Search for the cell housing the specified text and yield its (X, Y) center coordinate. 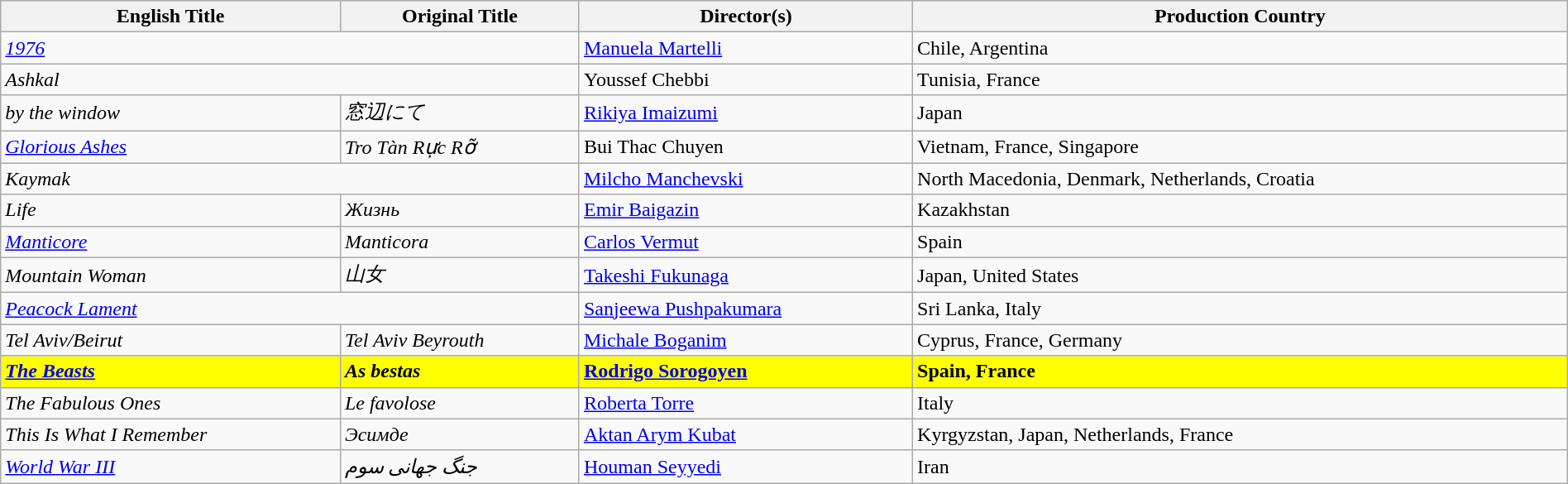
Kaymak (290, 179)
Tel Aviv/Beirut (170, 340)
Manticora (460, 242)
Original Title (460, 17)
English Title (170, 17)
Japan, United States (1241, 275)
Aktan Arym Kubat (746, 434)
Glorious Ashes (170, 147)
Kazakhstan (1241, 210)
山女 (460, 275)
Жизнь (460, 210)
جنگ جهانی سوم (460, 467)
Life (170, 210)
窓辺にて (460, 113)
Spain (1241, 242)
Production Country (1241, 17)
Le favolose (460, 403)
Director(s) (746, 17)
by the window (170, 113)
Michale Boganim (746, 340)
Peacock Lament (290, 309)
Iran (1241, 467)
This Is What I Remember (170, 434)
As bestas (460, 371)
Tel Aviv Beyrouth (460, 340)
World War III (170, 467)
Spain, France (1241, 371)
Sanjeewa Pushpakumara (746, 309)
The Fabulous Ones (170, 403)
Rikiya Imaizumi (746, 113)
Takeshi Fukunaga (746, 275)
Manticore (170, 242)
Chile, Argentina (1241, 48)
Эсимде (460, 434)
Houman Seyyedi (746, 467)
Bui Thac Chuyen (746, 147)
Carlos Vermut (746, 242)
Sri Lanka, Italy (1241, 309)
Kyrgyzstan, Japan, Netherlands, France (1241, 434)
The Beasts (170, 371)
Milcho Manchevski (746, 179)
Italy (1241, 403)
Tunisia, France (1241, 79)
Youssef Chebbi (746, 79)
Emir Baigazin (746, 210)
Vietnam, France, Singapore (1241, 147)
Ashkal (290, 79)
Rodrigo Sorogoyen (746, 371)
Japan (1241, 113)
1976 (290, 48)
Manuela Martelli (746, 48)
Cyprus, France, Germany (1241, 340)
Roberta Torre (746, 403)
Mountain Woman (170, 275)
Tro Tàn Rực Rỡ (460, 147)
North Macedonia, Denmark, Netherlands, Croatia (1241, 179)
